For the text-containing cell, return its midpoint in (X, Y) coordinate format. 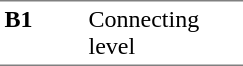
B1 (42, 33)
Connecting level (164, 33)
